Capture the cell that displays the provided text and extract its (x, y) central coordinate. 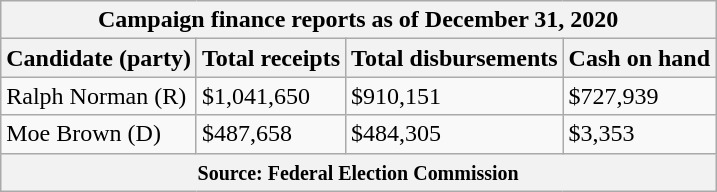
Cash on hand (639, 58)
Total disbursements (455, 58)
Moe Brown (D) (99, 134)
Ralph Norman (R) (99, 96)
$1,041,650 (270, 96)
$484,305 (455, 134)
Campaign finance reports as of December 31, 2020 (358, 20)
$910,151 (455, 96)
$3,353 (639, 134)
$487,658 (270, 134)
Candidate (party) (99, 58)
Total receipts (270, 58)
Source: Federal Election Commission (358, 172)
$727,939 (639, 96)
